Extract the [X, Y] coordinate from the center of the cell holding the provided text.  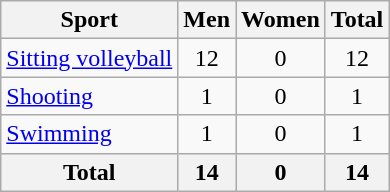
Swimming [90, 134]
Men [207, 20]
Shooting [90, 96]
Sitting volleyball [90, 58]
Women [281, 20]
Sport [90, 20]
